Pinpoint the cell where the given text exists, returning its [x, y] midpoint coordinate. 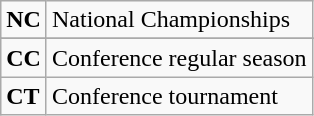
CC [24, 58]
Conference regular season [179, 58]
NC [24, 20]
National Championships [179, 20]
CT [24, 96]
Conference tournament [179, 96]
